Capture the cell that displays the provided text and extract its (x, y) central coordinate. 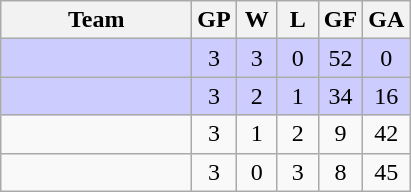
34 (340, 96)
16 (386, 96)
GF (340, 20)
L (298, 20)
W (256, 20)
52 (340, 58)
45 (386, 172)
8 (340, 172)
Team (96, 20)
9 (340, 134)
GA (386, 20)
42 (386, 134)
GP (214, 20)
